For the text-containing cell, return its midpoint in [x, y] coordinate format. 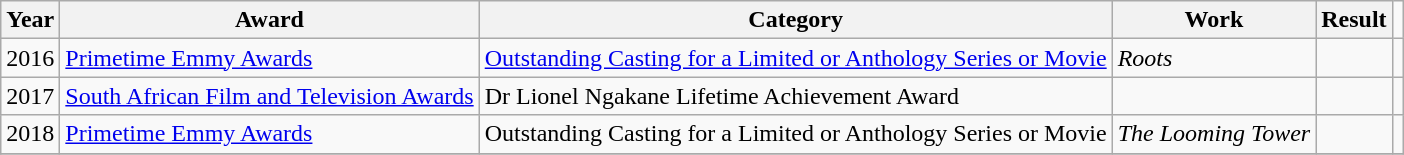
Year [30, 20]
South African Film and Television Awards [270, 96]
Category [796, 20]
2018 [30, 134]
Award [270, 20]
Roots [1214, 58]
2017 [30, 96]
The Looming Tower [1214, 134]
Result [1354, 20]
Work [1214, 20]
Dr Lionel Ngakane Lifetime Achievement Award [796, 96]
2016 [30, 58]
